Determine the [X, Y] coordinate at the center of the cell enclosing the given text.  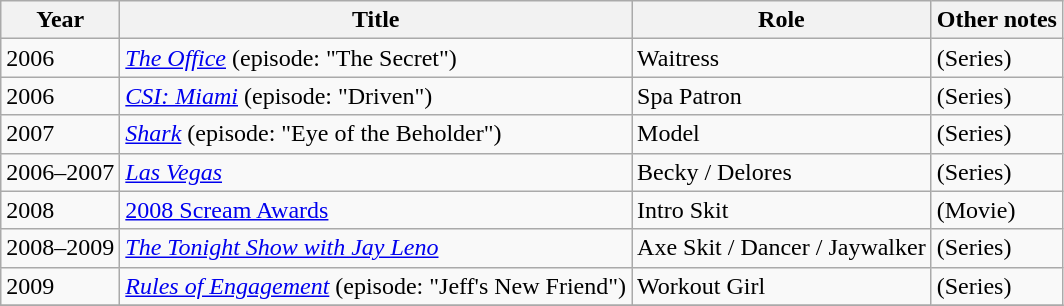
2006–2007 [60, 172]
Role [782, 20]
Axe Skit / Dancer / Jaywalker [782, 248]
Intro Skit [782, 210]
2008 [60, 210]
The Office (episode: "The Secret") [376, 58]
2008–2009 [60, 248]
Workout Girl [782, 286]
Spa Patron [782, 96]
Year [60, 20]
CSI: Miami (episode: "Driven") [376, 96]
Other notes [996, 20]
Title [376, 20]
Shark (episode: "Eye of the Beholder") [376, 134]
2009 [60, 286]
The Tonight Show with Jay Leno [376, 248]
Rules of Engagement (episode: "Jeff's New Friend") [376, 286]
(Movie) [996, 210]
Becky / Delores [782, 172]
Las Vegas [376, 172]
Waitress [782, 58]
Model [782, 134]
2008 Scream Awards [376, 210]
2007 [60, 134]
